Capture the cell that displays the provided text and extract its [x, y] central coordinate. 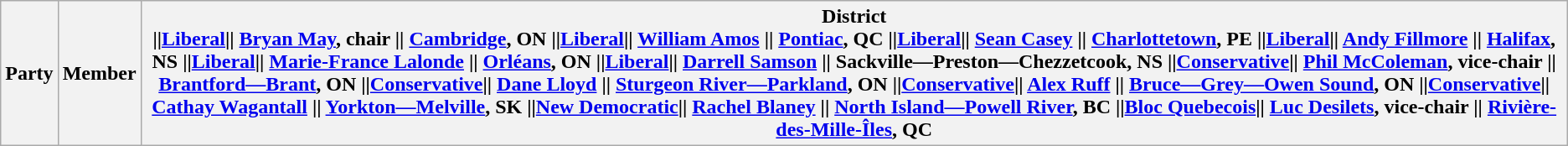
Party [29, 74]
Member [99, 74]
